Pinpoint the cell where the given text exists, returning its (X, Y) midpoint coordinate. 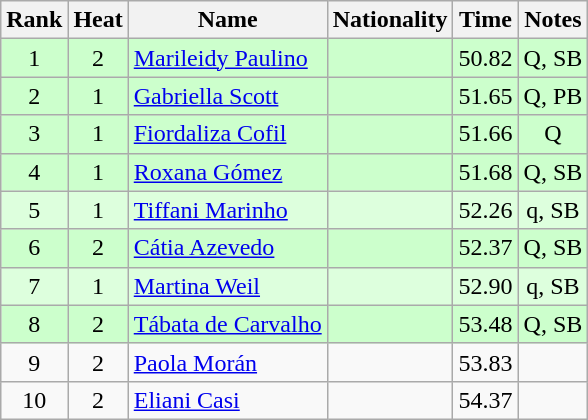
Cátia Azevedo (228, 248)
Heat (98, 20)
Q (553, 134)
50.82 (486, 58)
Rank (34, 20)
52.37 (486, 248)
8 (34, 324)
10 (34, 400)
6 (34, 248)
Q, PB (553, 96)
Martina Weil (228, 286)
Roxana Gómez (228, 172)
9 (34, 362)
Fiordaliza Cofil (228, 134)
Marileidy Paulino (228, 58)
5 (34, 210)
Tiffani Marinho (228, 210)
Name (228, 20)
Tábata de Carvalho (228, 324)
7 (34, 286)
51.65 (486, 96)
Time (486, 20)
52.90 (486, 286)
Gabriella Scott (228, 96)
Eliani Casi (228, 400)
54.37 (486, 400)
3 (34, 134)
53.83 (486, 362)
51.66 (486, 134)
Notes (553, 20)
4 (34, 172)
51.68 (486, 172)
Paola Morán (228, 362)
53.48 (486, 324)
Nationality (390, 20)
52.26 (486, 210)
